Determine the [x, y] coordinate at the center of the cell enclosing the given text.  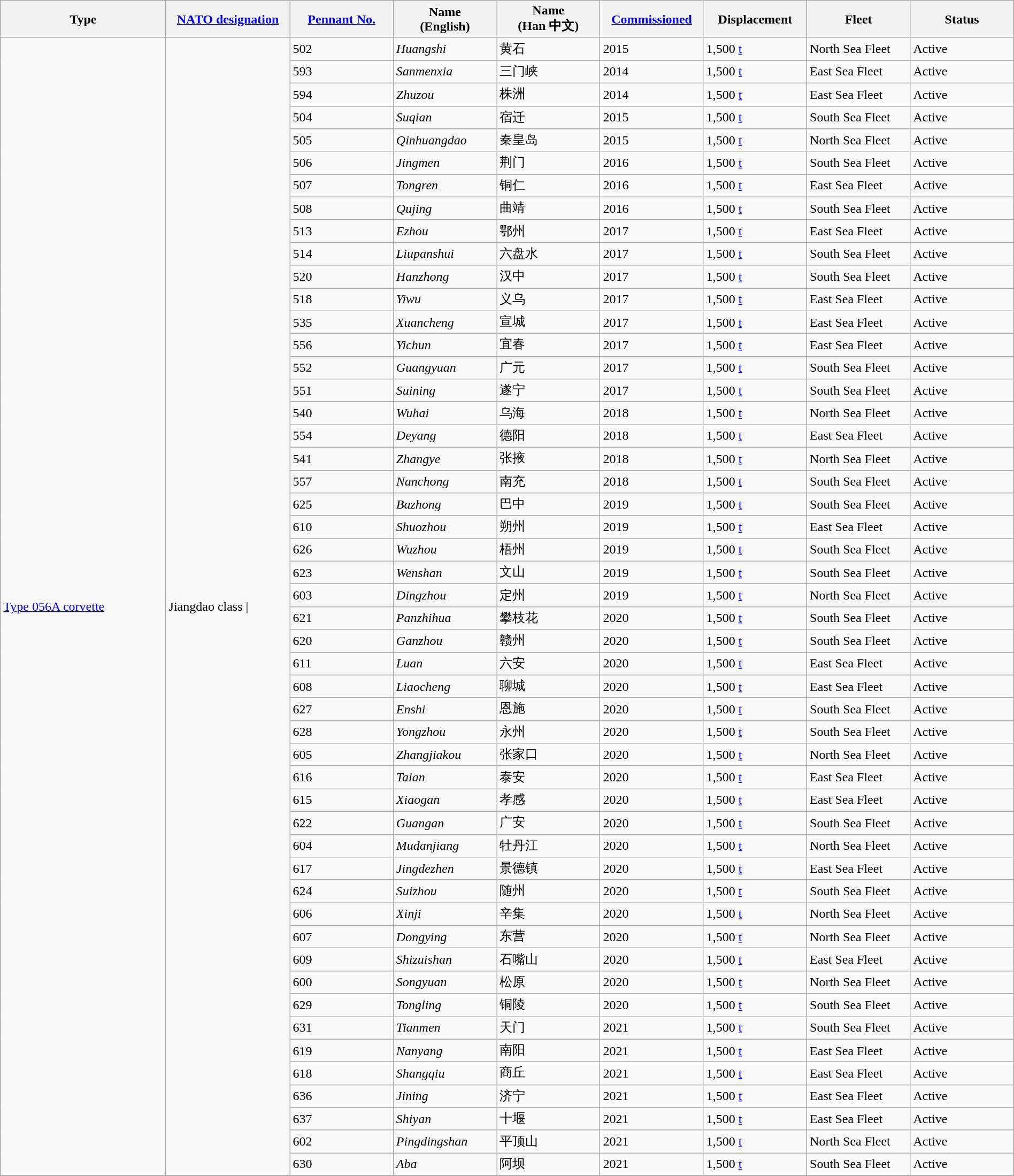
540 [341, 413]
Mudanjiang [445, 846]
Zhangjiakou [445, 755]
三门峡 [549, 72]
Luan [445, 664]
张家口 [549, 755]
Qujing [445, 209]
广安 [549, 823]
541 [341, 459]
593 [341, 72]
黄石 [549, 49]
Liupanshui [445, 253]
赣州 [549, 641]
Wuzhou [445, 550]
610 [341, 527]
Status [962, 19]
Name(English) [445, 19]
Commissioned [651, 19]
Jining [445, 1096]
荆门 [549, 163]
景德镇 [549, 868]
622 [341, 823]
Taian [445, 778]
石嘴山 [549, 959]
508 [341, 209]
Panzhihua [445, 618]
宣城 [549, 322]
604 [341, 846]
巴中 [549, 505]
Sanmenxia [445, 72]
Bazhong [445, 505]
513 [341, 231]
聊城 [549, 687]
六盘水 [549, 253]
607 [341, 937]
514 [341, 253]
松原 [549, 982]
602 [341, 1141]
Tianmen [445, 1028]
621 [341, 618]
Xuancheng [445, 322]
南充 [549, 481]
623 [341, 572]
619 [341, 1050]
535 [341, 322]
Ganzhou [445, 641]
551 [341, 390]
620 [341, 641]
恩施 [549, 709]
乌海 [549, 413]
Enshi [445, 709]
Shuozhou [445, 527]
广元 [549, 368]
文山 [549, 572]
518 [341, 299]
Shangqiu [445, 1074]
608 [341, 687]
曲靖 [549, 209]
Jingmen [445, 163]
Pennant No. [341, 19]
627 [341, 709]
606 [341, 914]
Yongzhou [445, 732]
554 [341, 436]
631 [341, 1028]
625 [341, 505]
628 [341, 732]
Ezhou [445, 231]
Yichun [445, 345]
615 [341, 800]
Shiyan [445, 1119]
557 [341, 481]
德阳 [549, 436]
Tongling [445, 1005]
Guangyuan [445, 368]
605 [341, 755]
Liaocheng [445, 687]
Jiangdao class | [228, 606]
Suizhou [445, 891]
NATO designation [228, 19]
630 [341, 1165]
617 [341, 868]
Qinhuangdao [445, 140]
626 [341, 550]
594 [341, 94]
辛集 [549, 914]
504 [341, 118]
506 [341, 163]
Pingdingshan [445, 1141]
637 [341, 1119]
618 [341, 1074]
624 [341, 891]
Nanyang [445, 1050]
Deyang [445, 436]
鄂州 [549, 231]
Yiwu [445, 299]
遂宁 [549, 390]
Aba [445, 1165]
Dongying [445, 937]
611 [341, 664]
商丘 [549, 1074]
Xiaogan [445, 800]
Dingzhou [445, 596]
朔州 [549, 527]
秦皇岛 [549, 140]
Suqian [445, 118]
六安 [549, 664]
泰安 [549, 778]
Xinji [445, 914]
609 [341, 959]
十堰 [549, 1119]
定州 [549, 596]
济宁 [549, 1096]
629 [341, 1005]
孝感 [549, 800]
汉中 [549, 277]
铜仁 [549, 186]
Shizuishan [445, 959]
东营 [549, 937]
520 [341, 277]
556 [341, 345]
株洲 [549, 94]
宜春 [549, 345]
张掖 [549, 459]
616 [341, 778]
Nanchong [445, 481]
宿迁 [549, 118]
铜陵 [549, 1005]
502 [341, 49]
505 [341, 140]
永州 [549, 732]
梧州 [549, 550]
Name(Han 中文) [549, 19]
牡丹江 [549, 846]
Wenshan [445, 572]
Jingdezhen [445, 868]
507 [341, 186]
Displacement [755, 19]
636 [341, 1096]
义乌 [549, 299]
Zhuzou [445, 94]
Suining [445, 390]
Hanzhong [445, 277]
Tongren [445, 186]
阿坝 [549, 1165]
552 [341, 368]
603 [341, 596]
天门 [549, 1028]
Zhangye [445, 459]
Wuhai [445, 413]
Type [83, 19]
攀枝花 [549, 618]
Guangan [445, 823]
平顶山 [549, 1141]
Huangshi [445, 49]
Type 056A corvette [83, 606]
Songyuan [445, 982]
600 [341, 982]
随州 [549, 891]
Fleet [859, 19]
南阳 [549, 1050]
